Locate the cell with the specified text and output its [X, Y] center coordinate. 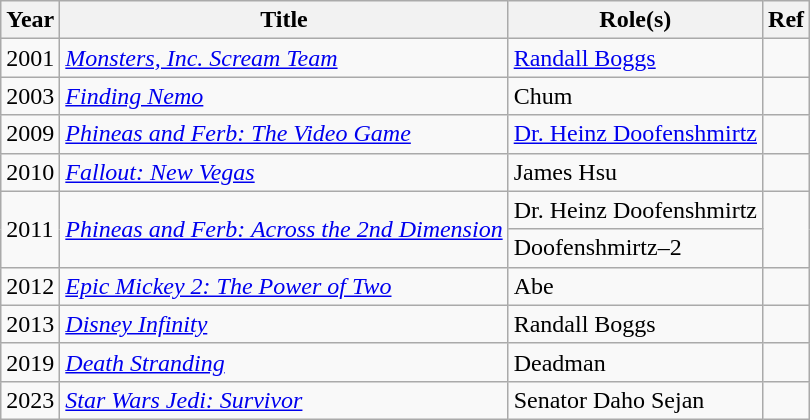
Doofenshmirtz–2 [635, 248]
2012 [30, 286]
Fallout: New Vegas [284, 172]
Death Stranding [284, 362]
2001 [30, 58]
James Hsu [635, 172]
Year [30, 20]
2019 [30, 362]
Role(s) [635, 20]
Finding Nemo [284, 96]
2009 [30, 134]
Phineas and Ferb: Across the 2nd Dimension [284, 229]
Disney Infinity [284, 324]
Deadman [635, 362]
Senator Daho Sejan [635, 400]
Epic Mickey 2: The Power of Two [284, 286]
2003 [30, 96]
Chum [635, 96]
2023 [30, 400]
2013 [30, 324]
Star Wars Jedi: Survivor [284, 400]
Abe [635, 286]
Phineas and Ferb: The Video Game [284, 134]
Title [284, 20]
Ref [786, 20]
Monsters, Inc. Scream Team [284, 58]
2010 [30, 172]
2011 [30, 229]
